Pinpoint the cell where the given text exists, returning its [X, Y] midpoint coordinate. 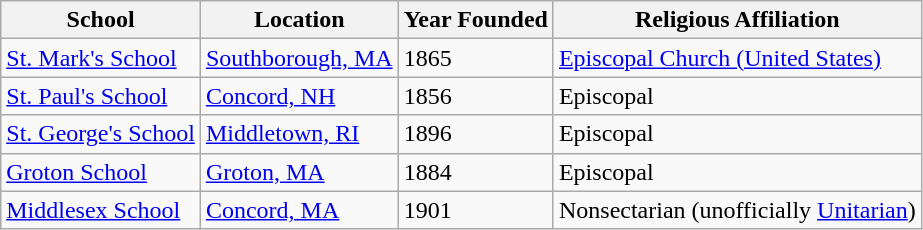
Concord, MA [299, 210]
1865 [476, 58]
Episcopal Church (United States) [737, 58]
Concord, NH [299, 96]
1896 [476, 134]
Middlesex School [101, 210]
1901 [476, 210]
Groton, MA [299, 172]
St. George's School [101, 134]
Location [299, 20]
Groton School [101, 172]
Nonsectarian (unofficially Unitarian) [737, 210]
1856 [476, 96]
Southborough, MA [299, 58]
St. Mark's School [101, 58]
School [101, 20]
Middletown, RI [299, 134]
St. Paul's School [101, 96]
Year Founded [476, 20]
1884 [476, 172]
Religious Affiliation [737, 20]
